Detect which cell encompasses the target text, then output its (x, y) center coordinate. 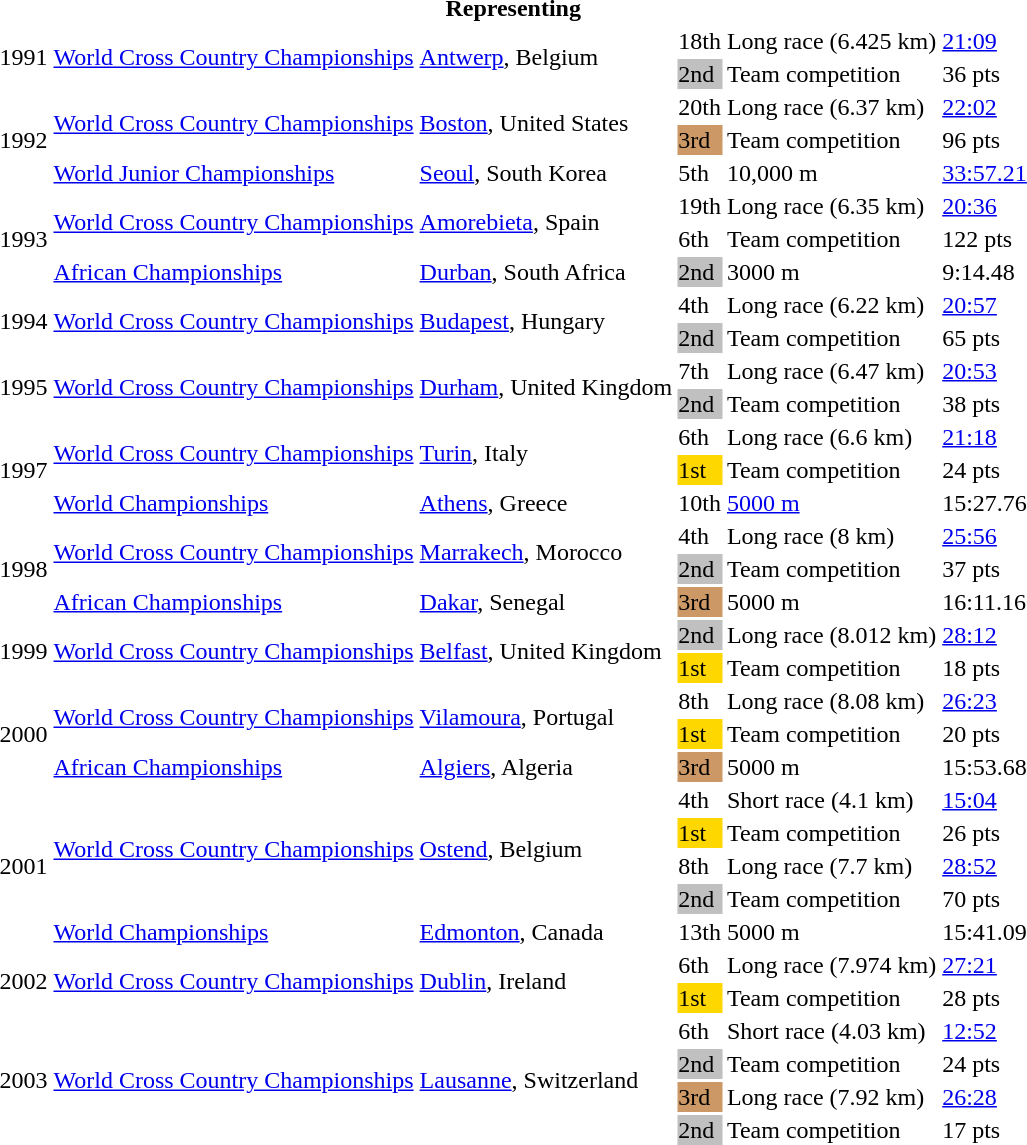
Durham, United Kingdom (546, 388)
10th (700, 503)
Algiers, Algeria (546, 767)
7th (700, 371)
Edmonton, Canada (546, 932)
Dublin, Ireland (546, 982)
20th (700, 107)
Long race (6.425 km) (831, 41)
3000 m (831, 272)
Short race (4.03 km) (831, 1031)
5th (700, 173)
Long race (6.35 km) (831, 206)
Long race (8.08 km) (831, 701)
Belfast, United Kingdom (546, 652)
Long race (8 km) (831, 536)
Vilamoura, Portugal (546, 718)
Lausanne, Switzerland (546, 1080)
10,000 m (831, 173)
Long race (6.37 km) (831, 107)
Durban, South Africa (546, 272)
Long race (6.22 km) (831, 305)
Long race (8.012 km) (831, 635)
Marrakech, Morocco (546, 552)
Athens, Greece (546, 503)
Long race (7.7 km) (831, 866)
Antwerp, Belgium (546, 58)
Turin, Italy (546, 454)
Amorebieta, Spain (546, 222)
Ostend, Belgium (546, 850)
Short race (4.1 km) (831, 800)
Long race (6.6 km) (831, 437)
Dakar, Senegal (546, 602)
Budapest, Hungary (546, 322)
18th (700, 41)
Seoul, South Korea (546, 173)
13th (700, 932)
Boston, United States (546, 124)
Long race (7.92 km) (831, 1097)
Long race (7.974 km) (831, 965)
World Junior Championships (234, 173)
19th (700, 206)
Long race (6.47 km) (831, 371)
